From the cell containing the given text, extract its center point as (x, y) coordinate. 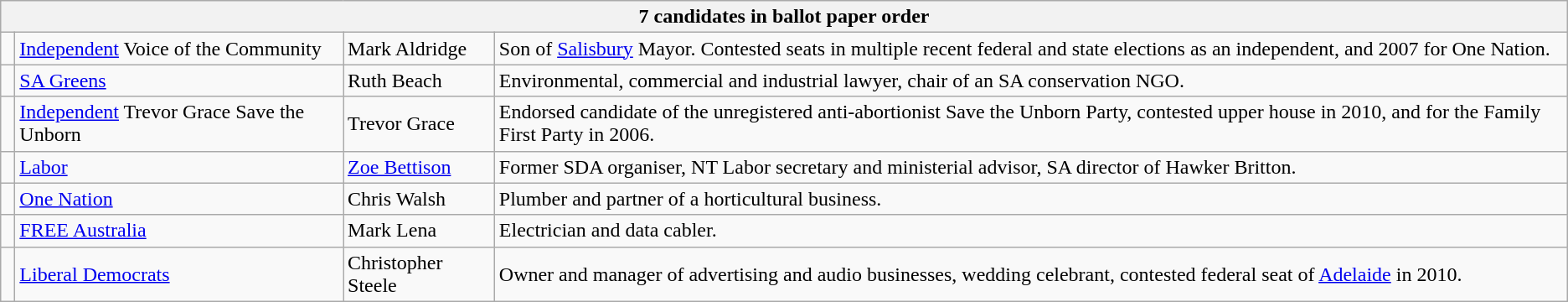
Labor (179, 167)
Liberal Democrats (179, 273)
Independent Voice of the Community (179, 49)
Endorsed candidate of the unregistered anti-abortionist Save the Unborn Party, contested upper house in 2010, and for the Family First Party in 2006. (1030, 124)
Independent Trevor Grace Save the Unborn (179, 124)
SA Greens (179, 81)
Ruth Beach (419, 81)
7 candidates in ballot paper order (784, 17)
Christopher Steele (419, 273)
Son of Salisbury Mayor. Contested seats in multiple recent federal and state elections as an independent, and 2007 for One Nation. (1030, 49)
Owner and manager of advertising and audio businesses, wedding celebrant, contested federal seat of Adelaide in 2010. (1030, 273)
Zoe Bettison (419, 167)
Electrician and data cabler. (1030, 231)
Environmental, commercial and industrial lawyer, chair of an SA conservation NGO. (1030, 81)
Mark Lena (419, 231)
Mark Aldridge (419, 49)
Chris Walsh (419, 199)
Trevor Grace (419, 124)
FREE Australia (179, 231)
Former SDA organiser, NT Labor secretary and ministerial advisor, SA director of Hawker Britton. (1030, 167)
One Nation (179, 199)
Plumber and partner of a horticultural business. (1030, 199)
